Determine the (X, Y) coordinate at the center of the cell enclosing the given text.  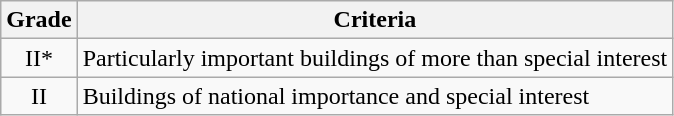
II* (39, 58)
Criteria (375, 20)
Particularly important buildings of more than special interest (375, 58)
II (39, 96)
Grade (39, 20)
Buildings of national importance and special interest (375, 96)
